Provide the [x, y] coordinate of the cell's center where the given text is located.  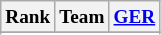
GER [134, 17]
Team [82, 17]
Rank [28, 17]
